Pinpoint the cell where the given text exists, returning its (X, Y) midpoint coordinate. 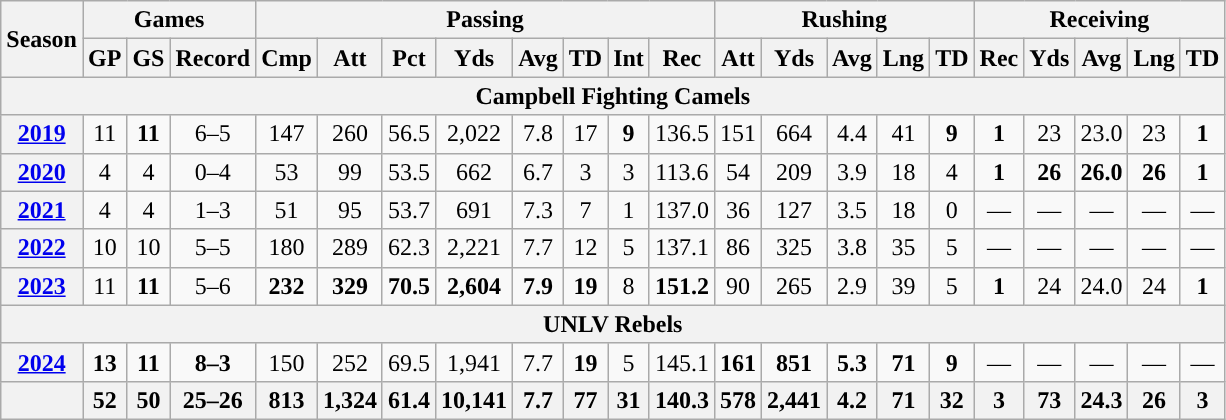
3.8 (852, 248)
325 (794, 248)
8–3 (213, 362)
2024 (42, 362)
140.3 (682, 400)
180 (287, 248)
39 (903, 286)
813 (287, 400)
12 (585, 248)
32 (952, 400)
664 (794, 134)
Int (629, 58)
61.4 (408, 400)
53.7 (408, 210)
Receiving (1100, 20)
53 (287, 172)
53.5 (408, 172)
151.2 (682, 286)
289 (350, 248)
150 (287, 362)
24.0 (1102, 286)
4.2 (852, 400)
UNLV Rebels (613, 324)
113.6 (682, 172)
137.1 (682, 248)
56.5 (408, 134)
26.0 (1102, 172)
2,441 (794, 400)
260 (350, 134)
161 (738, 362)
127 (794, 210)
10,141 (474, 400)
69.5 (408, 362)
73 (1050, 400)
Season (42, 39)
Rushing (844, 20)
2020 (42, 172)
578 (738, 400)
7.9 (538, 286)
5–5 (213, 248)
209 (794, 172)
36 (738, 210)
691 (474, 210)
23.0 (1102, 134)
51 (287, 210)
17 (585, 134)
151 (738, 134)
1–3 (213, 210)
95 (350, 210)
5–6 (213, 286)
Games (168, 20)
99 (350, 172)
24.3 (1102, 400)
1,941 (474, 362)
3.5 (852, 210)
GS (148, 58)
86 (738, 248)
265 (794, 286)
Campbell Fighting Camels (613, 96)
Passing (486, 20)
7.8 (538, 134)
54 (738, 172)
2,604 (474, 286)
5.3 (852, 362)
31 (629, 400)
2022 (42, 248)
252 (350, 362)
Cmp (287, 58)
2,221 (474, 248)
147 (287, 134)
Record (213, 58)
7.3 (538, 210)
851 (794, 362)
662 (474, 172)
329 (350, 286)
25–26 (213, 400)
0–4 (213, 172)
50 (148, 400)
70.5 (408, 286)
90 (738, 286)
1,324 (350, 400)
7 (585, 210)
4.4 (852, 134)
2023 (42, 286)
13 (104, 362)
62.3 (408, 248)
Pct (408, 58)
136.5 (682, 134)
2,022 (474, 134)
2021 (42, 210)
0 (952, 210)
232 (287, 286)
6–5 (213, 134)
77 (585, 400)
145.1 (682, 362)
2.9 (852, 286)
35 (903, 248)
6.7 (538, 172)
GP (104, 58)
52 (104, 400)
2019 (42, 134)
3.9 (852, 172)
41 (903, 134)
137.0 (682, 210)
8 (629, 286)
